Capture the cell that displays the provided text and extract its [X, Y] central coordinate. 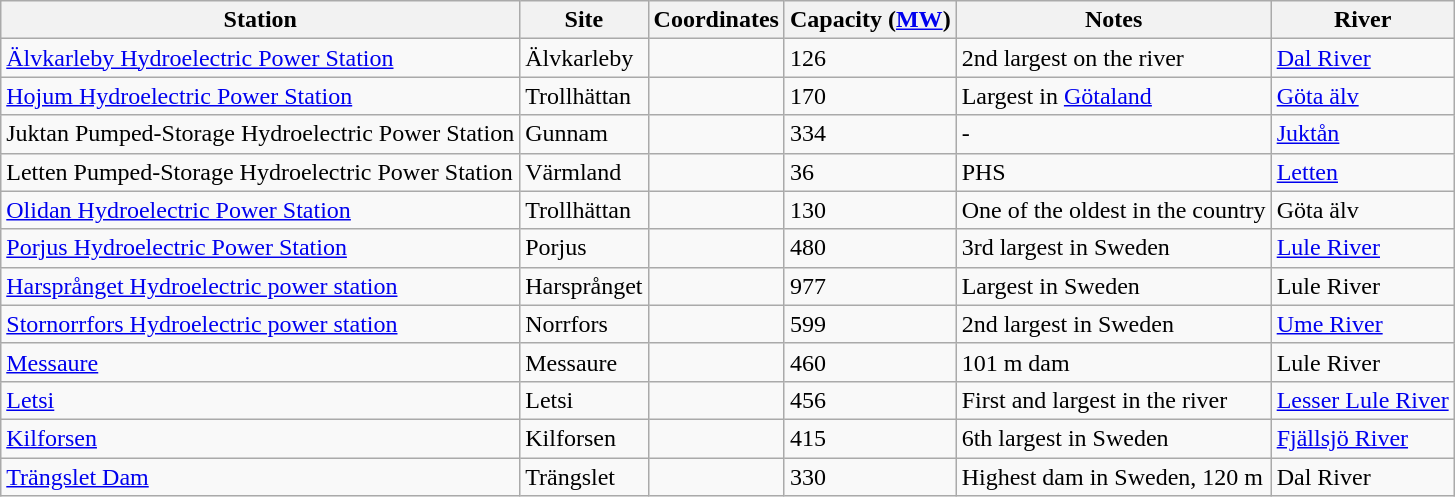
2nd largest on the river [1114, 58]
Älvkarleby Hydroelectric Power Station [260, 58]
Largest in Götaland [1114, 96]
Ume River [1362, 324]
Hojum Hydroelectric Power Station [260, 96]
Porjus Hydroelectric Power Station [260, 248]
Coordinates [716, 20]
2nd largest in Sweden [1114, 324]
- [1114, 134]
6th largest in Sweden [1114, 438]
3rd largest in Sweden [1114, 248]
Norrfors [584, 324]
Harsprånget Hydroelectric power station [260, 286]
Olidan Hydroelectric Power Station [260, 210]
126 [870, 58]
599 [870, 324]
Capacity (MW) [870, 20]
456 [870, 400]
Station [260, 20]
977 [870, 286]
Älvkarleby [584, 58]
Letten Pumped-Storage Hydroelectric Power Station [260, 172]
Fjällsjö River [1362, 438]
130 [870, 210]
PHS [1114, 172]
Highest dam in Sweden, 120 m [1114, 477]
Site [584, 20]
330 [870, 477]
Juktån [1362, 134]
36 [870, 172]
Lesser Lule River [1362, 400]
Letten [1362, 172]
Gunnam [584, 134]
One of the oldest in the country [1114, 210]
Trängslet Dam [260, 477]
River [1362, 20]
Largest in Sweden [1114, 286]
First and largest in the river [1114, 400]
Porjus [584, 248]
Värmland [584, 172]
Stornorrfors Hydroelectric power station [260, 324]
415 [870, 438]
Juktan Pumped-Storage Hydroelectric Power Station [260, 134]
480 [870, 248]
Trängslet [584, 477]
Harsprånget [584, 286]
460 [870, 362]
Notes [1114, 20]
170 [870, 96]
101 m dam [1114, 362]
334 [870, 134]
